Locate the cell with the specified text and output its (X, Y) center coordinate. 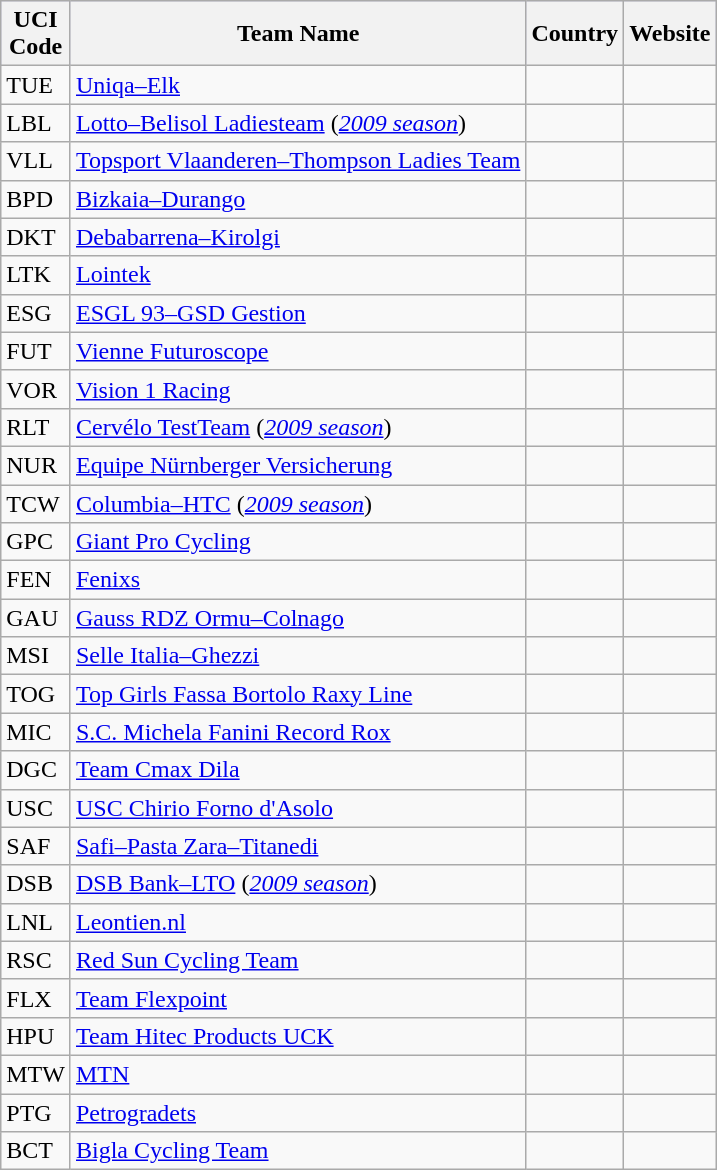
DSB Bank–LTO (2009 season) (298, 884)
Safi–Pasta Zara–Titanedi (298, 846)
PTG (36, 1113)
DSB (36, 884)
RLT (36, 427)
Leontien.nl (298, 922)
FLX (36, 998)
RSC (36, 960)
USC Chirio Forno d'Asolo (298, 808)
Website (670, 34)
VOR (36, 389)
TUE (36, 85)
MTN (298, 1074)
Vienne Futuroscope (298, 351)
BCT (36, 1151)
ESG (36, 313)
BPD (36, 199)
Giant Pro Cycling (298, 542)
NUR (36, 465)
USC (36, 808)
TOG (36, 694)
FEN (36, 580)
SAF (36, 846)
VLL (36, 161)
DGC (36, 770)
MTW (36, 1074)
MIC (36, 732)
Country (575, 34)
ESGL 93–GSD Gestion (298, 313)
Team Cmax Dila (298, 770)
Bigla Cycling Team (298, 1151)
Columbia–HTC (2009 season) (298, 503)
Team Name (298, 34)
Vision 1 Racing (298, 389)
Debabarrena–Kirolgi (298, 237)
Fenixs (298, 580)
Lotto–Belisol Ladiesteam (2009 season) (298, 123)
MSI (36, 656)
HPU (36, 1036)
GAU (36, 618)
Selle Italia–Ghezzi (298, 656)
Red Sun Cycling Team (298, 960)
GPC (36, 542)
Team Flexpoint (298, 998)
Topsport Vlaanderen–Thompson Ladies Team (298, 161)
DKT (36, 237)
LBL (36, 123)
Team Hitec Products UCK (298, 1036)
TCW (36, 503)
Uniqa–Elk (298, 85)
Top Girls Fassa Bortolo Raxy Line (298, 694)
Bizkaia–Durango (298, 199)
S.C. Michela Fanini Record Rox (298, 732)
LTK (36, 275)
Petrogradets (298, 1113)
FUT (36, 351)
Lointek (298, 275)
Equipe Nürnberger Versicherung (298, 465)
Cervélo TestTeam (2009 season) (298, 427)
UCICode (36, 34)
Gauss RDZ Ormu–Colnago (298, 618)
LNL (36, 922)
